Detect which cell encompasses the target text, then output its [x, y] center coordinate. 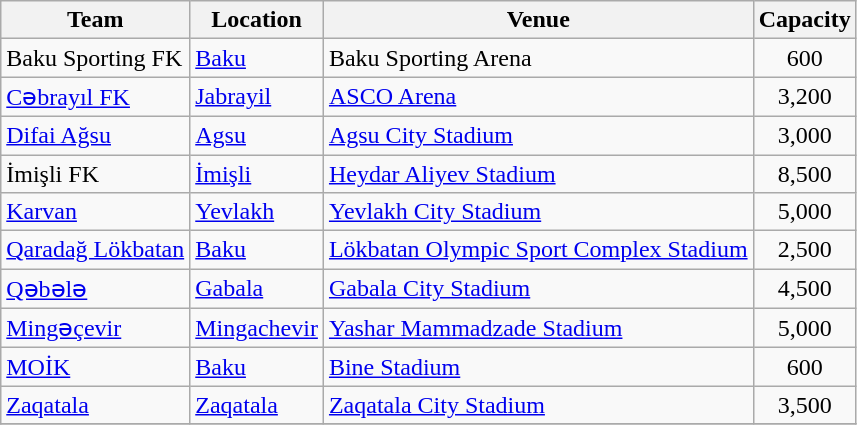
3,500 [804, 405]
Yevlakh [257, 212]
Zaqatala City Stadium [538, 405]
4,500 [804, 289]
Yashar Mammadzade Stadium [538, 328]
Team [96, 20]
Location [257, 20]
Venue [538, 20]
Bine Stadium [538, 367]
Baku Sporting Arena [538, 58]
Heydar Aliyev Stadium [538, 173]
Gabala [257, 289]
8,500 [804, 173]
2,500 [804, 250]
Gabala City Stadium [538, 289]
Cəbrayıl FK [96, 97]
MOİK [96, 367]
Difai Ağsu [96, 135]
Agsu [257, 135]
Capacity [804, 20]
Jabrayil [257, 97]
ASCO Arena [538, 97]
İmişli FK [96, 173]
Karvan [96, 212]
3,000 [804, 135]
Mingəçevir [96, 328]
Qəbələ [96, 289]
Yevlakh City Stadium [538, 212]
Baku Sporting FK [96, 58]
İmişli [257, 173]
Agsu City Stadium [538, 135]
3,200 [804, 97]
Qaradağ Lökbatan [96, 250]
Mingachevir [257, 328]
Lökbatan Olympic Sport Complex Stadium [538, 250]
